Return the (x, y) coordinate for the center point of the cell that contains the specified text.  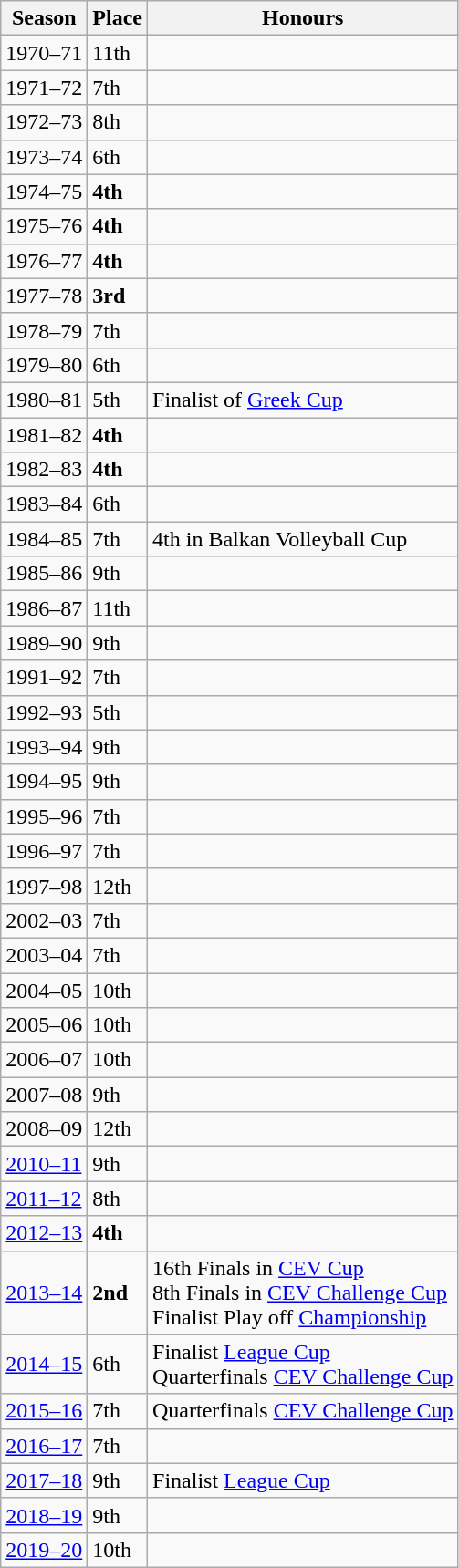
1983–84 (44, 504)
Place (118, 18)
1982–83 (44, 470)
Finalist of Greek Cup (303, 400)
1991–92 (44, 678)
Quarterfinals CEV Challenge Cup (303, 1411)
1974–75 (44, 192)
1995–96 (44, 816)
1976–77 (44, 261)
2003–04 (44, 955)
1978–79 (44, 330)
3rd (118, 296)
Season (44, 18)
1981–82 (44, 435)
1972–73 (44, 122)
2008–09 (44, 1129)
1997–98 (44, 886)
1977–78 (44, 296)
4th in Balkan Volleyball Cup (303, 539)
2006–07 (44, 1060)
2017–18 (44, 1480)
2012–13 (44, 1233)
2nd (118, 1293)
2010–11 (44, 1164)
2016–17 (44, 1446)
1979–80 (44, 365)
1980–81 (44, 400)
2004–05 (44, 990)
1984–85 (44, 539)
2014–15 (44, 1365)
1971–72 (44, 88)
1970–71 (44, 53)
2005–06 (44, 1025)
Honours (303, 18)
1986–87 (44, 608)
Finalist League CupQuarterfinals CEV Challenge Cup (303, 1365)
1993–94 (44, 747)
1994–95 (44, 782)
2011–12 (44, 1199)
Finalist League Cup (303, 1480)
2013–14 (44, 1293)
1985–86 (44, 574)
2015–16 (44, 1411)
2002–03 (44, 920)
1992–93 (44, 712)
2007–08 (44, 1095)
2018–19 (44, 1515)
1973–74 (44, 157)
1989–90 (44, 643)
16th Finals in CEV Cup8th Finals in CEV Challenge CupFinalist Play off Championship (303, 1293)
1996–97 (44, 851)
1975–76 (44, 226)
2019–20 (44, 1550)
